Extract the [x, y] coordinate from the center of the cell holding the provided text.  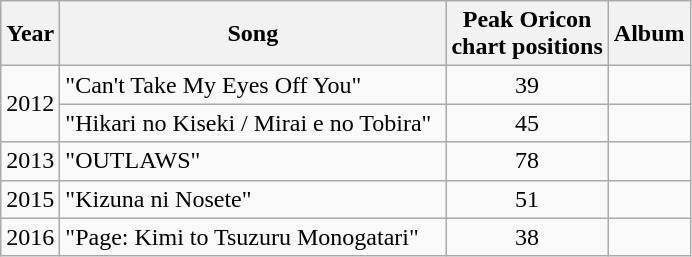
78 [527, 161]
39 [527, 85]
"Can't Take My Eyes Off You" [253, 85]
2013 [30, 161]
"Page: Kimi to Tsuzuru Monogatari" [253, 237]
Peak Oricon chart positions [527, 34]
38 [527, 237]
Song [253, 34]
51 [527, 199]
Album [649, 34]
"Kizuna ni Nosete" [253, 199]
45 [527, 123]
Year [30, 34]
2015 [30, 199]
2012 [30, 104]
"Hikari no Kiseki / Mirai e no Tobira" [253, 123]
"OUTLAWS" [253, 161]
2016 [30, 237]
